For the text-containing cell, return its midpoint in [X, Y] coordinate format. 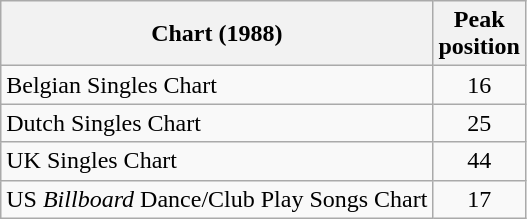
Peakposition [479, 34]
44 [479, 161]
25 [479, 123]
Chart (1988) [217, 34]
Dutch Singles Chart [217, 123]
Belgian Singles Chart [217, 85]
17 [479, 199]
UK Singles Chart [217, 161]
16 [479, 85]
US Billboard Dance/Club Play Songs Chart [217, 199]
